Provide the [X, Y] coordinate of the cell's center where the given text is located.  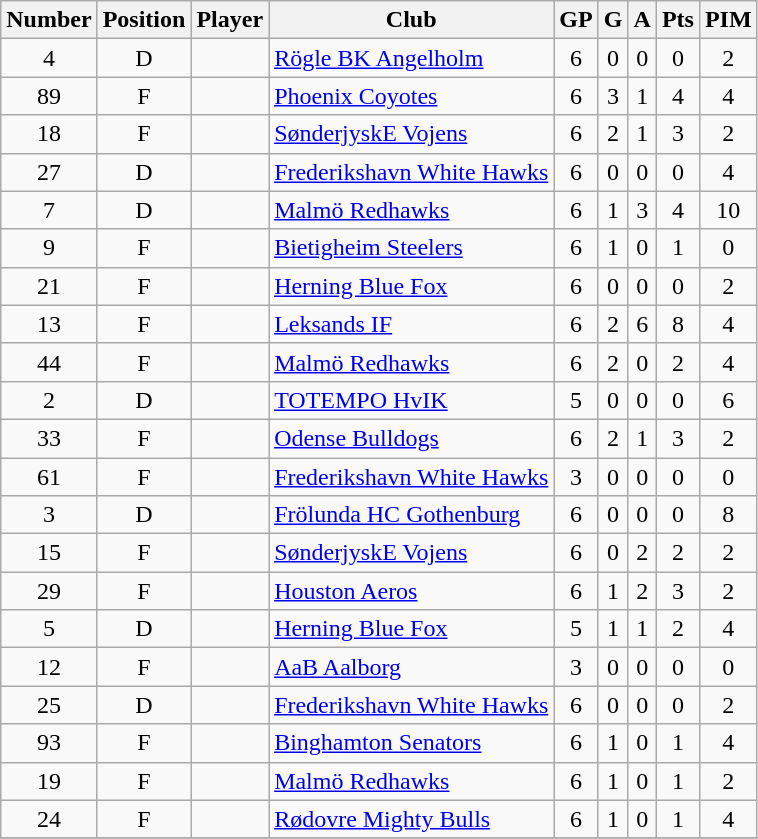
Player [230, 20]
18 [49, 134]
9 [49, 248]
21 [49, 286]
15 [49, 553]
10 [728, 210]
25 [49, 705]
19 [49, 781]
7 [49, 210]
13 [49, 324]
Position [144, 20]
89 [49, 96]
Bietigheim Steelers [412, 248]
29 [49, 591]
33 [49, 438]
PIM [728, 20]
61 [49, 477]
93 [49, 743]
Binghamton Senators [412, 743]
A [642, 20]
Frölunda HC Gothenburg [412, 515]
AaB Aalborg [412, 667]
Phoenix Coyotes [412, 96]
Club [412, 20]
TOTEMPO HvIK [412, 400]
Rødovre Mighty Bulls [412, 819]
G [613, 20]
Leksands IF [412, 324]
Houston Aeros [412, 591]
Odense Bulldogs [412, 438]
Rögle BK Angelholm [412, 58]
27 [49, 172]
12 [49, 667]
24 [49, 819]
Number [49, 20]
44 [49, 362]
GP [576, 20]
Pts [678, 20]
